Determine the (x, y) coordinate at the center of the cell enclosing the given text.  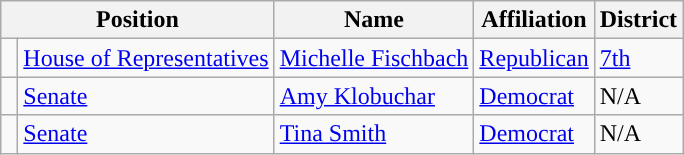
7th (638, 58)
Affiliation (534, 20)
Tina Smith (374, 134)
District (638, 20)
House of Representatives (146, 58)
Position (138, 20)
Name (374, 20)
Republican (534, 58)
Michelle Fischbach (374, 58)
Amy Klobuchar (374, 96)
